Search for the cell housing the specified text and yield its [X, Y] center coordinate. 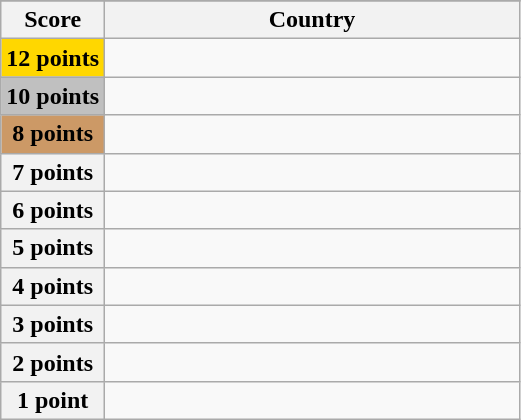
Score [53, 20]
7 points [53, 172]
6 points [53, 210]
2 points [53, 362]
3 points [53, 324]
10 points [53, 96]
Country [312, 20]
5 points [53, 248]
1 point [53, 400]
12 points [53, 58]
8 points [53, 134]
4 points [53, 286]
